Detect which cell encompasses the target text, then output its (X, Y) center coordinate. 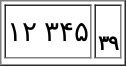
۳۹ (108, 31)
۱۲ ۳۴۵ (48, 31)
